Locate the cell with the specified text and output its (X, Y) center coordinate. 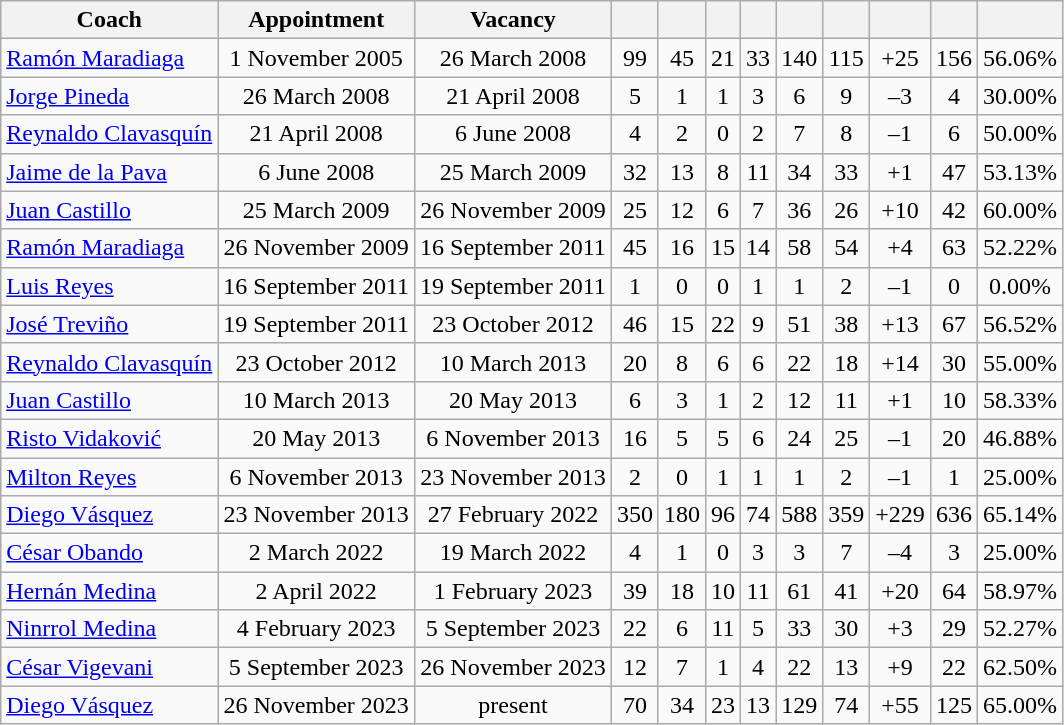
32 (634, 172)
César Obando (110, 553)
–4 (900, 553)
42 (954, 210)
+9 (900, 667)
+229 (900, 515)
29 (954, 629)
62.50% (1020, 667)
61 (800, 591)
129 (800, 705)
+25 (900, 58)
70 (634, 705)
1 November 2005 (316, 58)
636 (954, 515)
36 (800, 210)
2 April 2022 (316, 591)
19 March 2022 (514, 553)
125 (954, 705)
47 (954, 172)
Ninrrol Medina (110, 629)
350 (634, 515)
Jorge Pineda (110, 96)
Vacancy (514, 20)
65.00% (1020, 705)
65.14% (1020, 515)
54 (846, 248)
27 February 2022 (514, 515)
51 (800, 324)
64 (954, 591)
67 (954, 324)
José Treviño (110, 324)
140 (800, 58)
+4 (900, 248)
24 (800, 438)
52.27% (1020, 629)
Jaime de la Pava (110, 172)
99 (634, 58)
Hernán Medina (110, 591)
63 (954, 248)
–3 (900, 96)
+10 (900, 210)
56.52% (1020, 324)
Appointment (316, 20)
Risto Vidaković (110, 438)
55.00% (1020, 362)
58.97% (1020, 591)
46 (634, 324)
23 (724, 705)
46.88% (1020, 438)
+20 (900, 591)
180 (682, 515)
156 (954, 58)
+14 (900, 362)
60.00% (1020, 210)
26 (846, 210)
+13 (900, 324)
30.00% (1020, 96)
58.33% (1020, 400)
4 February 2023 (316, 629)
52.22% (1020, 248)
14 (758, 248)
58 (800, 248)
588 (800, 515)
56.06% (1020, 58)
39 (634, 591)
50.00% (1020, 134)
Coach (110, 20)
41 (846, 591)
1 February 2023 (514, 591)
Luis Reyes (110, 286)
53.13% (1020, 172)
present (514, 705)
Milton Reyes (110, 477)
César Vigevani (110, 667)
115 (846, 58)
+55 (900, 705)
359 (846, 515)
21 (724, 58)
+3 (900, 629)
2 March 2022 (316, 553)
96 (724, 515)
38 (846, 324)
0.00% (1020, 286)
